Determine the (x, y) coordinate at the center of the cell enclosing the given text.  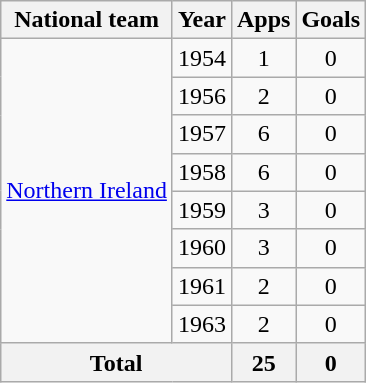
Total (116, 362)
Northern Ireland (87, 191)
1961 (202, 286)
Year (202, 20)
1956 (202, 96)
1958 (202, 172)
1960 (202, 248)
25 (263, 362)
1954 (202, 58)
1959 (202, 210)
1 (263, 58)
Goals (331, 20)
1963 (202, 324)
Apps (263, 20)
1957 (202, 134)
National team (87, 20)
